Scan for the cell matching the given text and deliver its [x, y] coordinate at center. 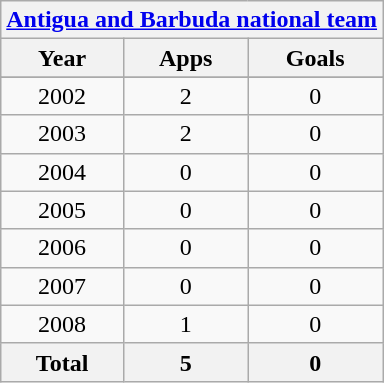
Year [62, 58]
2004 [62, 172]
2002 [62, 96]
2003 [62, 134]
Antigua and Barbuda national team [192, 20]
5 [185, 362]
2006 [62, 248]
Total [62, 362]
2008 [62, 324]
2005 [62, 210]
1 [185, 324]
Apps [185, 58]
Goals [316, 58]
2007 [62, 286]
